Find where the given text appears and provide that cell's center as (x, y) coordinate. 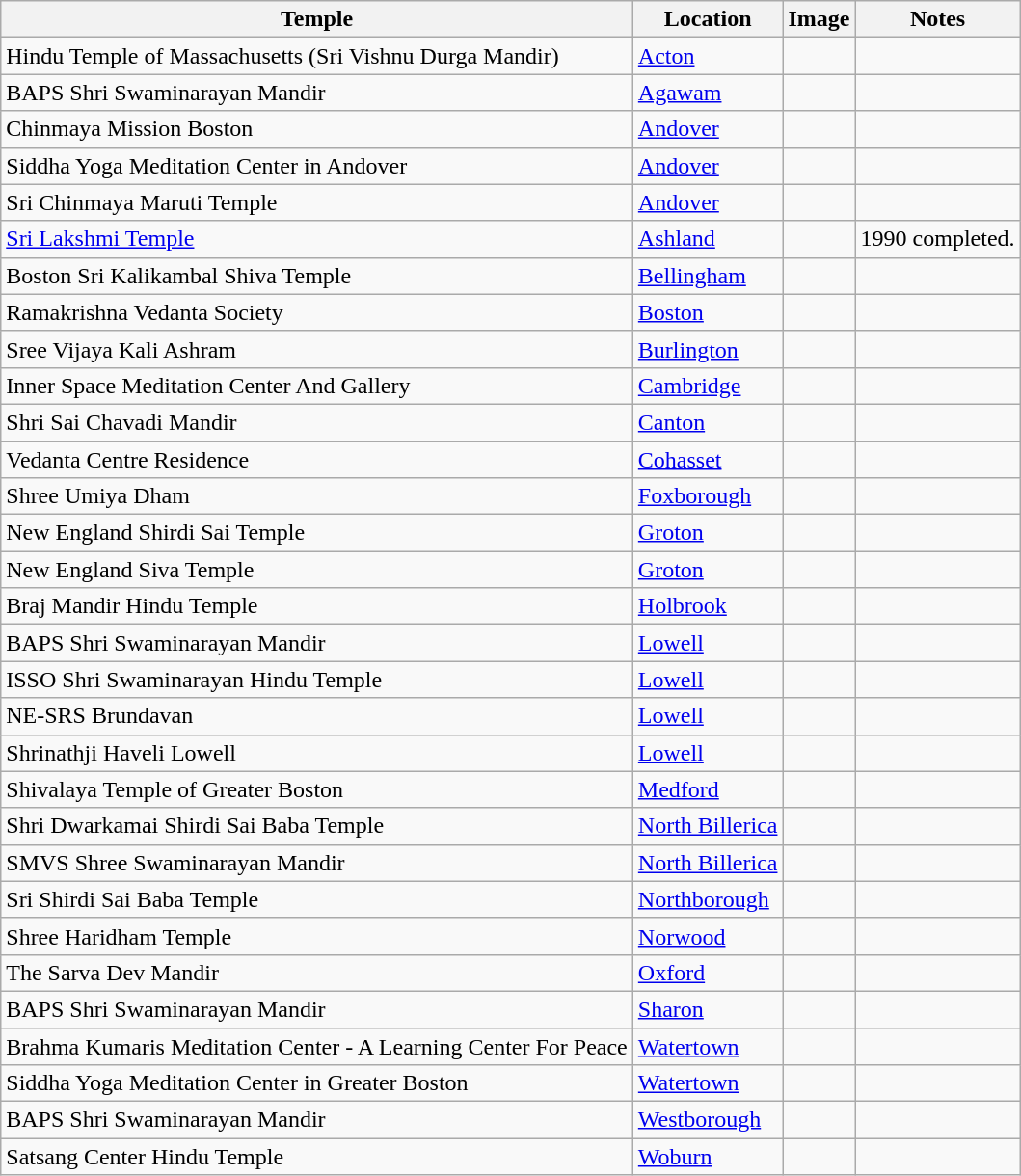
Ramakrishna Vedanta Society (317, 312)
Temple (317, 19)
Sri Lakshmi Temple (317, 239)
Cambridge (708, 386)
SMVS Shree Swaminarayan Mandir (317, 863)
Siddha Yoga Meditation Center in Andover (317, 166)
Shree Haridham Temple (317, 936)
Sri Shirdi Sai Baba Temple (317, 899)
New England Shirdi Sai Temple (317, 533)
Sharon (708, 1009)
Hindu Temple of Massachusetts (Sri Vishnu Durga Mandir) (317, 56)
Cohasset (708, 460)
The Sarva Dev Mandir (317, 973)
Norwood (708, 936)
Siddha Yoga Meditation Center in Greater Boston (317, 1083)
Shri Dwarkamai Shirdi Sai Baba Temple (317, 826)
Shree Umiya Dham (317, 496)
Northborough (708, 899)
Medford (708, 789)
Sree Vijaya Kali Ashram (317, 349)
Inner Space Meditation Center And Gallery (317, 386)
New England Siva Temple (317, 570)
Boston (708, 312)
Oxford (708, 973)
Bellingham (708, 276)
NE-SRS Brundavan (317, 716)
Holbrook (708, 606)
Agawam (708, 93)
Image (819, 19)
Acton (708, 56)
Vedanta Centre Residence (317, 460)
Chinmaya Mission Boston (317, 129)
ISSO Shri Swaminarayan Hindu Temple (317, 680)
Shivalaya Temple of Greater Boston (317, 789)
Notes (937, 19)
Westborough (708, 1120)
Ashland (708, 239)
Foxborough (708, 496)
Canton (708, 422)
Shri Sai Chavadi Mandir (317, 422)
Braj Mandir Hindu Temple (317, 606)
Shrinathji Haveli Lowell (317, 753)
Brahma Kumaris Meditation Center - A Learning Center For Peace (317, 1046)
1990 completed. (937, 239)
Sri Chinmaya Maruti Temple (317, 202)
Burlington (708, 349)
Satsang Center Hindu Temple (317, 1157)
Woburn (708, 1157)
Boston Sri Kalikambal Shiva Temple (317, 276)
Location (708, 19)
